Capture the cell that displays the provided text and extract its (X, Y) central coordinate. 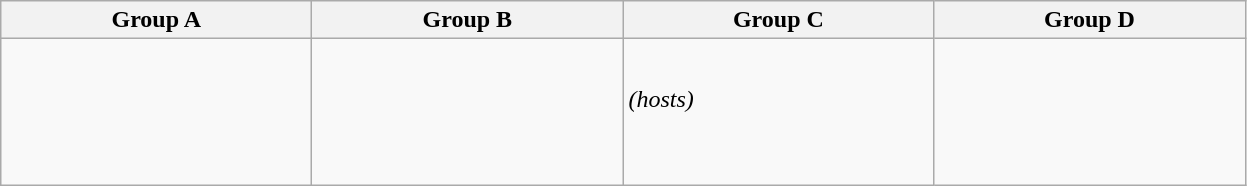
Group C (778, 20)
(hosts) (778, 112)
Group D (1090, 20)
Group B (468, 20)
Group A (156, 20)
